Locate the cell with the specified text and output its (x, y) center coordinate. 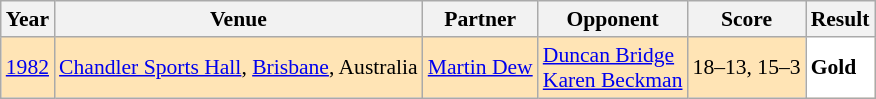
Chandler Sports Hall, Brisbane, Australia (238, 68)
Year (28, 19)
Martin Dew (480, 68)
Duncan Bridge Karen Beckman (613, 68)
Score (747, 19)
18–13, 15–3 (747, 68)
Gold (840, 68)
Venue (238, 19)
1982 (28, 68)
Opponent (613, 19)
Result (840, 19)
Partner (480, 19)
